Scan for the cell matching the given text and deliver its [x, y] coordinate at center. 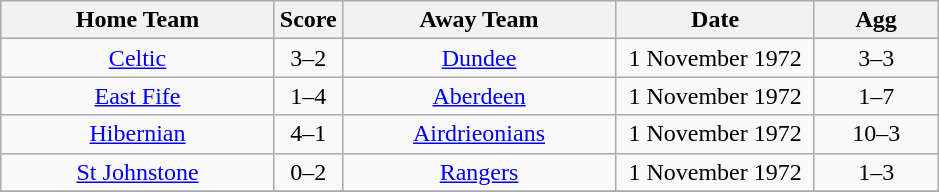
Date [716, 20]
Celtic [138, 58]
Home Team [138, 20]
1–7 [876, 96]
3–3 [876, 58]
10–3 [876, 134]
1–4 [308, 96]
Away Team [479, 20]
Aberdeen [479, 96]
Dundee [479, 58]
Hibernian [138, 134]
1–3 [876, 172]
Agg [876, 20]
0–2 [308, 172]
Score [308, 20]
Airdrieonians [479, 134]
East Fife [138, 96]
4–1 [308, 134]
St Johnstone [138, 172]
3–2 [308, 58]
Rangers [479, 172]
